Detect which cell encompasses the target text, then output its [X, Y] center coordinate. 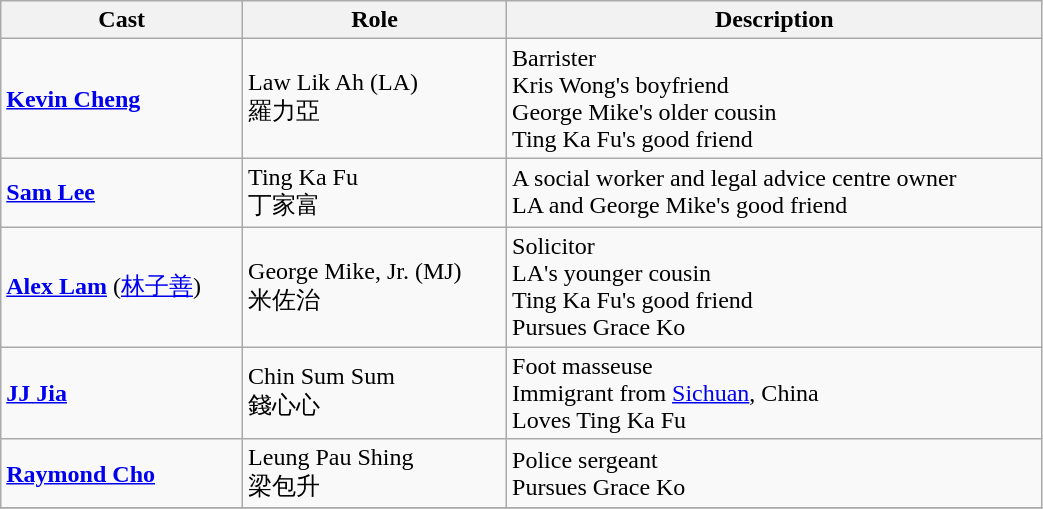
JJ Jia [122, 392]
Kevin Cheng [122, 98]
Alex Lam (林子善) [122, 286]
Raymond Cho [122, 474]
Role [375, 20]
A social worker and legal advice centre ownerLA and George Mike's good friend [774, 193]
Description [774, 20]
Foot masseuseImmigrant from Sichuan, ChinaLoves Ting Ka Fu [774, 392]
Law Lik Ah (LA)羅力亞 [375, 98]
Cast [122, 20]
BarristerKris Wong's boyfriendGeorge Mike's older cousinTing Ka Fu's good friend [774, 98]
George Mike, Jr. (MJ)米佐治 [375, 286]
Sam Lee [122, 193]
Leung Pau Shing梁包升 [375, 474]
Chin Sum Sum錢心心 [375, 392]
SolicitorLA's younger cousinTing Ka Fu's good friendPursues Grace Ko [774, 286]
Ting Ka Fu丁家富 [375, 193]
Police sergeantPursues Grace Ko [774, 474]
